Provide the (X, Y) coordinate of the cell's center where the given text is located.  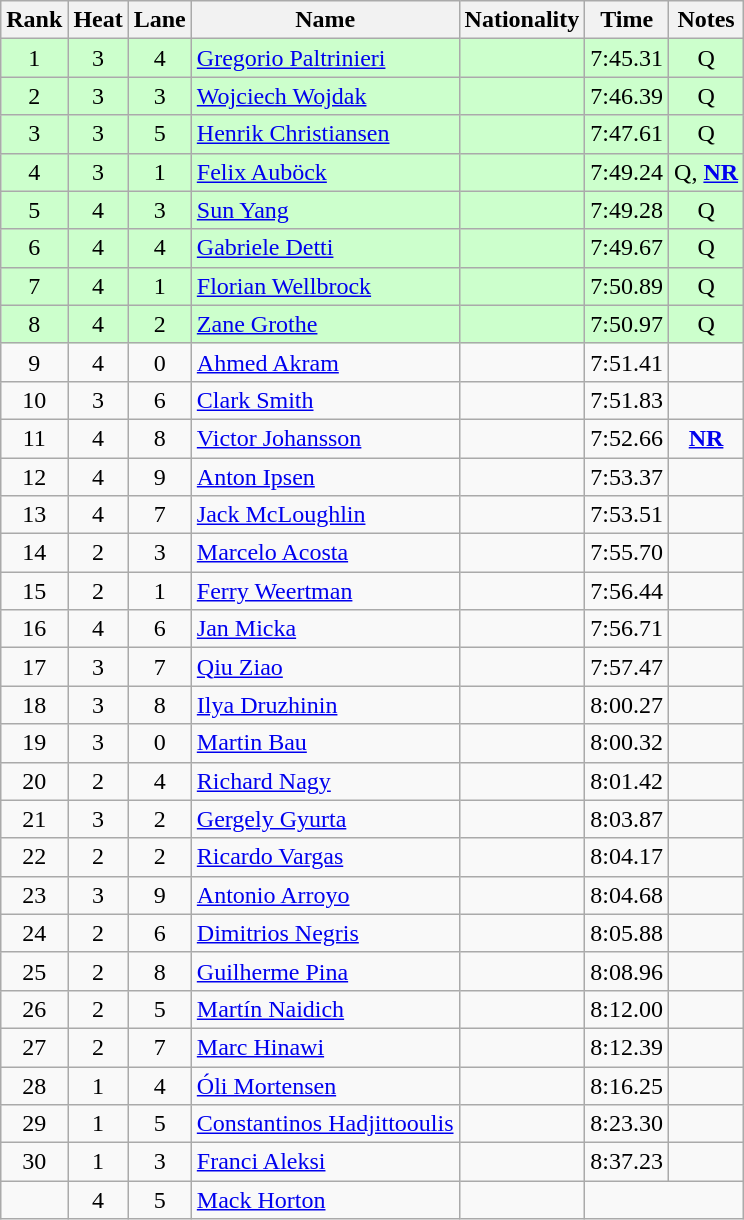
7:57.47 (627, 667)
7:49.24 (627, 172)
7:56.71 (627, 629)
19 (34, 743)
7:55.70 (627, 553)
Jack McLoughlin (325, 515)
20 (34, 781)
8:03.87 (627, 819)
7:50.97 (627, 324)
Ferry Weertman (325, 591)
Gabriele Detti (325, 248)
7:53.37 (627, 477)
Lane (160, 20)
16 (34, 629)
Name (325, 20)
7:49.67 (627, 248)
Franci Aleksi (325, 1162)
8:04.17 (627, 857)
Óli Mortensen (325, 1085)
25 (34, 971)
Clark Smith (325, 400)
8:12.00 (627, 1009)
29 (34, 1124)
Notes (706, 20)
Gregorio Paltrinieri (325, 58)
7:56.44 (627, 591)
8:00.27 (627, 705)
Gergely Gyurta (325, 819)
Martin Bau (325, 743)
Dimitrios Negris (325, 933)
26 (34, 1009)
10 (34, 400)
Anton Ipsen (325, 477)
7:51.83 (627, 400)
8:37.23 (627, 1162)
21 (34, 819)
13 (34, 515)
8:12.39 (627, 1047)
8:04.68 (627, 895)
Guilherme Pina (325, 971)
Heat (98, 20)
Ilya Druzhinin (325, 705)
8:00.32 (627, 743)
8:05.88 (627, 933)
7:53.51 (627, 515)
Nationality (522, 20)
7:51.41 (627, 362)
NR (706, 438)
Time (627, 20)
Antonio Arroyo (325, 895)
Henrik Christiansen (325, 134)
Qiu Ziao (325, 667)
8:23.30 (627, 1124)
22 (34, 857)
30 (34, 1162)
Jan Micka (325, 629)
12 (34, 477)
8:01.42 (627, 781)
Ricardo Vargas (325, 857)
Zane Grothe (325, 324)
24 (34, 933)
Constantinos Hadjittooulis (325, 1124)
Rank (34, 20)
Mack Horton (325, 1200)
Sun Yang (325, 210)
Ahmed Akram (325, 362)
Wojciech Wojdak (325, 96)
Victor Johansson (325, 438)
15 (34, 591)
8:16.25 (627, 1085)
Marc Hinawi (325, 1047)
Felix Auböck (325, 172)
Marcelo Acosta (325, 553)
7:47.61 (627, 134)
Q, NR (706, 172)
27 (34, 1047)
Martín Naidich (325, 1009)
7:49.28 (627, 210)
7:46.39 (627, 96)
23 (34, 895)
Florian Wellbrock (325, 286)
7:50.89 (627, 286)
17 (34, 667)
18 (34, 705)
28 (34, 1085)
14 (34, 553)
7:45.31 (627, 58)
Richard Nagy (325, 781)
11 (34, 438)
8:08.96 (627, 971)
7:52.66 (627, 438)
